Extract the [x, y] coordinate from the center of the cell holding the provided text.  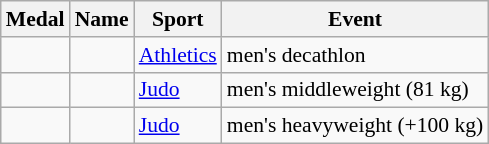
Medal [36, 19]
men's decathlon [356, 55]
men's heavyweight (+100 kg) [356, 126]
Name [102, 19]
Event [356, 19]
men's middleweight (81 kg) [356, 90]
Sport [178, 19]
Athletics [178, 55]
